Return [x, y] of the center of cell containing provided text 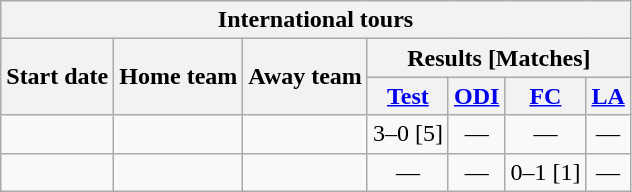
Start date [58, 77]
International tours [316, 20]
Test [408, 96]
0–1 [1] [546, 172]
ODI [476, 96]
3–0 [5] [408, 134]
FC [546, 96]
Results [Matches] [498, 58]
LA [608, 96]
Home team [178, 77]
Away team [306, 77]
